Pinpoint the cell where the given text exists, returning its (x, y) midpoint coordinate. 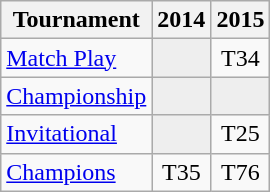
Invitational (76, 134)
Match Play (76, 58)
Tournament (76, 20)
T35 (182, 172)
2014 (182, 20)
Championship (76, 96)
T76 (240, 172)
T25 (240, 134)
2015 (240, 20)
T34 (240, 58)
Champions (76, 172)
